Determine the (X, Y) coordinate at the center of the cell enclosing the given text.  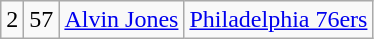
57 (42, 20)
Alvin Jones (122, 20)
2 (12, 20)
Philadelphia 76ers (278, 20)
